Locate the cell with the specified text and output its (x, y) center coordinate. 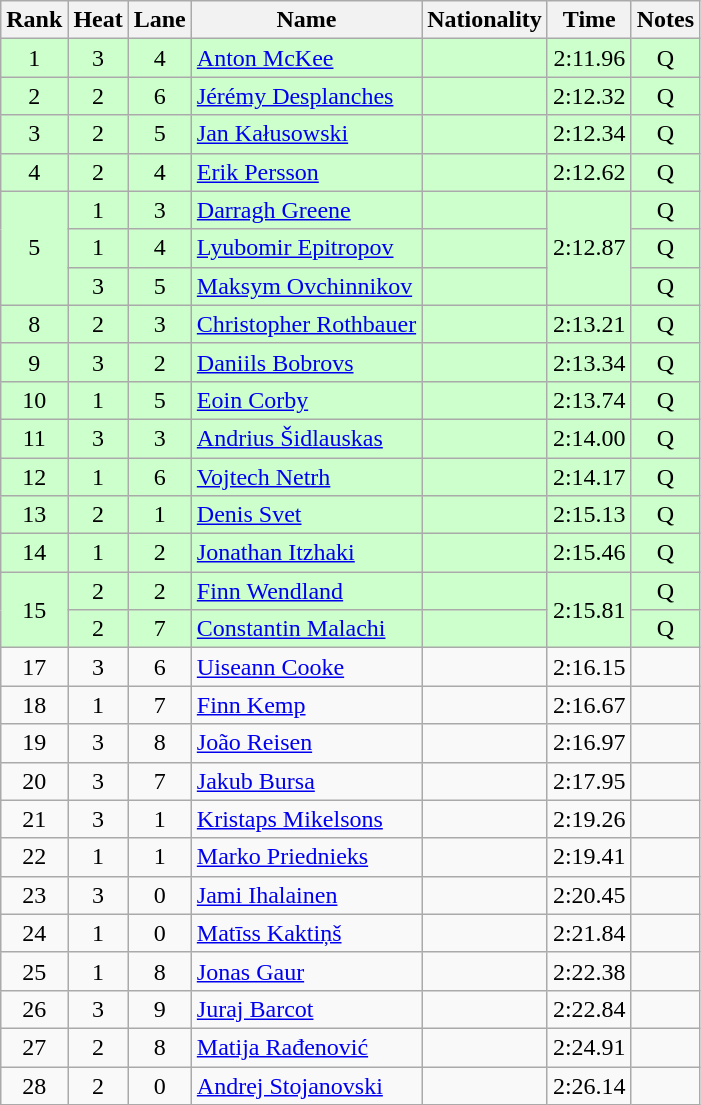
Rank (34, 20)
2:24.91 (589, 1047)
Finn Wendland (306, 591)
2:19.26 (589, 819)
2:15.13 (589, 515)
Name (306, 20)
Time (589, 20)
2:22.38 (589, 971)
Darragh Greene (306, 210)
Notes (665, 20)
12 (34, 477)
2:21.84 (589, 933)
Constantin Malachi (306, 629)
Kristaps Mikelsons (306, 819)
13 (34, 515)
Heat (98, 20)
2:16.97 (589, 743)
15 (34, 610)
Lyubomir Epitropov (306, 248)
Jonas Gaur (306, 971)
14 (34, 553)
2:26.14 (589, 1085)
2:12.87 (589, 248)
Christopher Rothbauer (306, 324)
2:15.81 (589, 610)
2:12.62 (589, 172)
Jami Ihalainen (306, 895)
21 (34, 819)
Finn Kemp (306, 705)
2:12.32 (589, 96)
Juraj Barcot (306, 1009)
Vojtech Netrh (306, 477)
28 (34, 1085)
2:16.67 (589, 705)
Erik Persson (306, 172)
18 (34, 705)
Andrius Šidlauskas (306, 438)
20 (34, 781)
2:13.21 (589, 324)
Anton McKee (306, 58)
22 (34, 857)
25 (34, 971)
2:20.45 (589, 895)
26 (34, 1009)
Marko Priednieks (306, 857)
Jan Kałusowski (306, 134)
27 (34, 1047)
Jakub Bursa (306, 781)
2:14.00 (589, 438)
2:16.15 (589, 667)
2:12.34 (589, 134)
Maksym Ovchinnikov (306, 286)
Jonathan Itzhaki (306, 553)
17 (34, 667)
23 (34, 895)
Andrej Stojanovski (306, 1085)
19 (34, 743)
Eoin Corby (306, 400)
Jérémy Desplanches (306, 96)
Lane (160, 20)
Matīss Kaktiņš (306, 933)
Matija Rađenović (306, 1047)
2:14.17 (589, 477)
Nationality (485, 20)
2:17.95 (589, 781)
Denis Svet (306, 515)
João Reisen (306, 743)
2:19.41 (589, 857)
11 (34, 438)
2:15.46 (589, 553)
Uiseann Cooke (306, 667)
2:11.96 (589, 58)
2:13.74 (589, 400)
Daniils Bobrovs (306, 362)
24 (34, 933)
2:22.84 (589, 1009)
2:13.34 (589, 362)
10 (34, 400)
